Capture the cell that displays the provided text and extract its [X, Y] central coordinate. 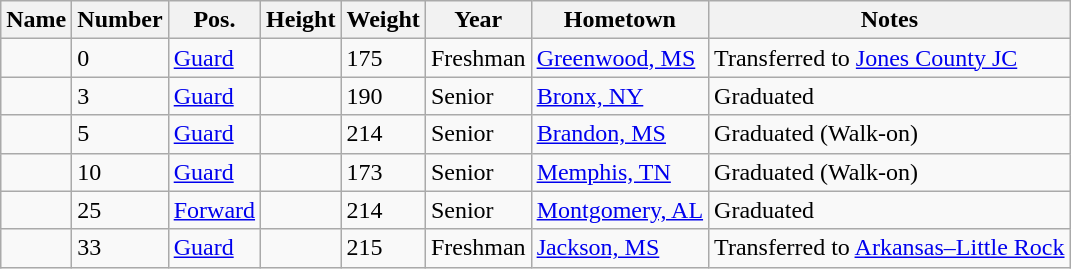
175 [383, 58]
0 [120, 58]
190 [383, 96]
Memphis, TN [620, 172]
Jackson, MS [620, 248]
173 [383, 172]
Weight [383, 20]
25 [120, 210]
Greenwood, MS [620, 58]
215 [383, 248]
Notes [890, 20]
Number [120, 20]
Year [478, 20]
Brandon, MS [620, 134]
3 [120, 96]
Transferred to Arkansas–Little Rock [890, 248]
5 [120, 134]
33 [120, 248]
Pos. [214, 20]
Hometown [620, 20]
Name [36, 20]
Transferred to Jones County JC [890, 58]
Montgomery, AL [620, 210]
Forward [214, 210]
Height [301, 20]
10 [120, 172]
Bronx, NY [620, 96]
